Return the [x, y] coordinate for the center point of the cell that contains the specified text.  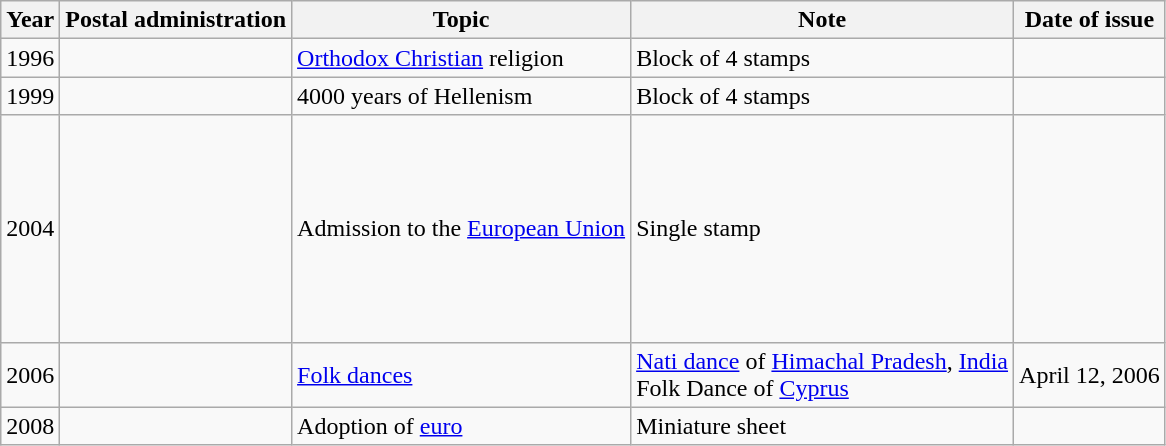
2004 [30, 228]
Miniature sheet [822, 426]
Year [30, 20]
Single stamp [822, 228]
4000 years of Hellenism [462, 96]
1996 [30, 58]
Postal administration [176, 20]
Folk dances [462, 374]
April 12, 2006 [1090, 374]
Date of issue [1090, 20]
2008 [30, 426]
Nati dance of Himachal Pradesh, India Folk Dance of Cyprus [822, 374]
Orthodox Christian religion [462, 58]
Topic [462, 20]
2006 [30, 374]
1999 [30, 96]
Admission to the European Union [462, 228]
Note [822, 20]
Adoption of euro [462, 426]
